From the cell containing the given text, extract its center point as (x, y) coordinate. 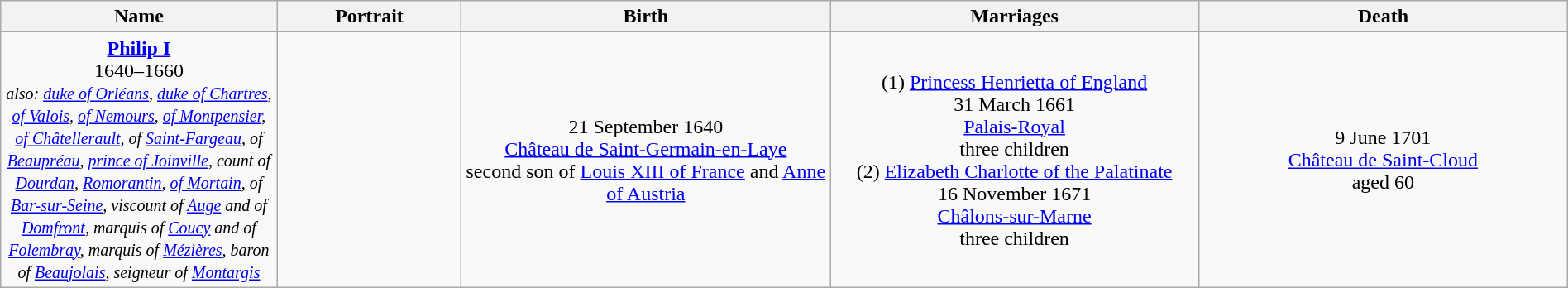
Name (139, 17)
Death (1383, 17)
9 June 1701Château de Saint-Cloudaged 60 (1383, 160)
Birth (646, 17)
21 September 1640Château de Saint-Germain-en-Layesecond son of Louis XIII of France and Anne of Austria (646, 160)
Portrait (369, 17)
Marriages (1015, 17)
